From the cell containing the given text, extract its center point as (x, y) coordinate. 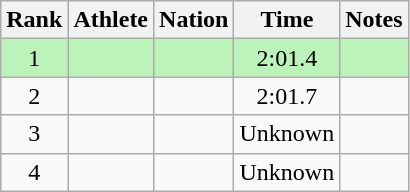
2:01.7 (287, 96)
2 (34, 96)
Time (287, 20)
Athlete (111, 20)
3 (34, 134)
Rank (34, 20)
4 (34, 172)
Nation (194, 20)
2:01.4 (287, 58)
1 (34, 58)
Notes (374, 20)
